Find where the given text appears and provide that cell's center as (X, Y) coordinate. 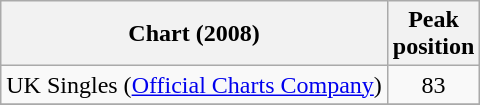
83 (433, 85)
Chart (2008) (194, 34)
UK Singles (Official Charts Company) (194, 85)
Peakposition (433, 34)
